Search for the cell housing the specified text and yield its [x, y] center coordinate. 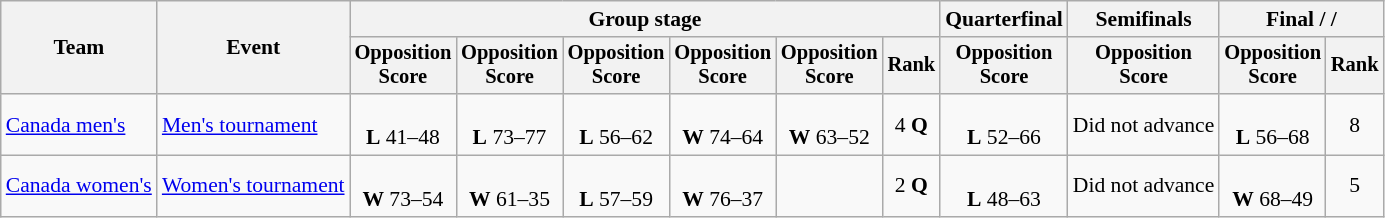
2 Q [912, 186]
Quarterfinal [1004, 19]
L 56–68 [1272, 124]
Women's tournament [254, 186]
4 Q [912, 124]
L 48–63 [1004, 186]
5 [1355, 186]
Canada women's [79, 186]
W 68–49 [1272, 186]
Final / / [1301, 19]
Group stage [646, 19]
W 74–64 [722, 124]
L 41–48 [404, 124]
Men's tournament [254, 124]
W 76–37 [722, 186]
L 73–77 [510, 124]
W 73–54 [404, 186]
W 61–35 [510, 186]
L 56–62 [616, 124]
L 52–66 [1004, 124]
Team [79, 48]
L 57–59 [616, 186]
8 [1355, 124]
Semifinals [1144, 19]
Event [254, 48]
W 63–52 [830, 124]
Canada men's [79, 124]
